Scan for the cell matching the given text and deliver its [x, y] coordinate at center. 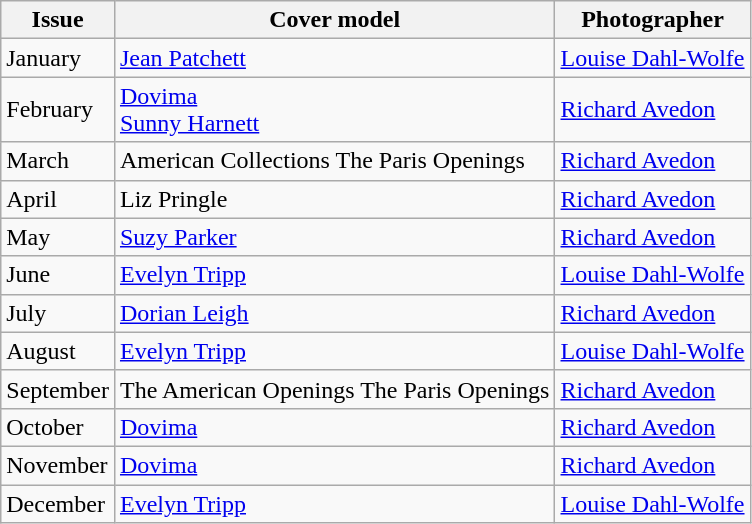
December [58, 503]
Photographer [652, 20]
July [58, 313]
October [58, 427]
September [58, 389]
American Collections The Paris Openings [334, 161]
November [58, 465]
Dorian Leigh [334, 313]
February [58, 110]
The American Openings The Paris Openings [334, 389]
April [58, 199]
March [58, 161]
May [58, 237]
Jean Patchett [334, 58]
June [58, 275]
Cover model [334, 20]
August [58, 351]
DovimaSunny Harnett [334, 110]
January [58, 58]
Issue [58, 20]
Liz Pringle [334, 199]
Suzy Parker [334, 237]
